For the text-containing cell, return its midpoint in (x, y) coordinate format. 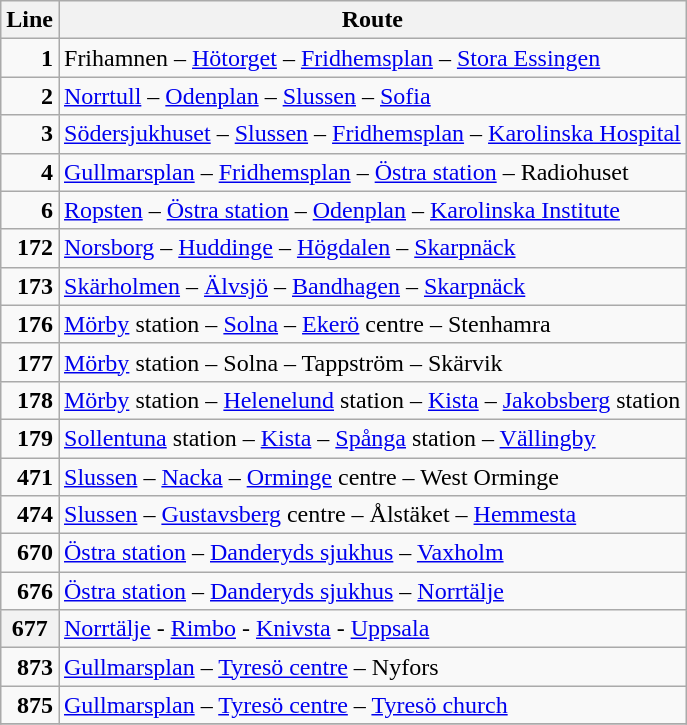
Sollentuna station – Kista – Spånga station – Vällingby (372, 438)
Mörby station – Solna – Tappström – Skärvik (372, 362)
1 (30, 58)
676 (30, 591)
Line (30, 20)
176 (30, 324)
Östra station – Danderyds sjukhus – Vaxholm (372, 553)
Frihamnen – Hötorget – Fridhemsplan – Stora Essingen (372, 58)
Slussen – Gustavsberg centre – Ålstäket – Hemmesta (372, 515)
4 (30, 172)
Mörby station – Helenelund station – Kista – Jakobsberg station (372, 400)
2 (30, 96)
Norrtälje - Rimbo - Knivsta - Uppsala (372, 629)
875 (30, 705)
Gullmarsplan – Fridhemsplan – Östra station – Radiohuset (372, 172)
471 (30, 477)
474 (30, 515)
Östra station – Danderyds sjukhus – Norrtälje (372, 591)
Ropsten – Östra station – Odenplan – Karolinska Institute (372, 210)
Route (372, 20)
Södersjukhuset – Slussen – Fridhemsplan – Karolinska Hospital (372, 134)
177 (30, 362)
3 (30, 134)
Slussen – Nacka – Orminge centre – West Orminge (372, 477)
178 (30, 400)
Norsborg – Huddinge – Högdalen – Skarpnäck (372, 248)
172 (30, 248)
179 (30, 438)
Skärholmen – Älvsjö – Bandhagen – Skarpnäck (372, 286)
Norrtull – Odenplan – Slussen – Sofia (372, 96)
Mörby station – Solna – Ekerö centre – Stenhamra (372, 324)
Gullmarsplan – Tyresö centre – Tyresö church (372, 705)
873 (30, 667)
6 (30, 210)
173 (30, 286)
670 (30, 553)
Gullmarsplan – Tyresö centre – Nyfors (372, 667)
677 (30, 629)
